Return [x, y] of the center of cell containing provided text 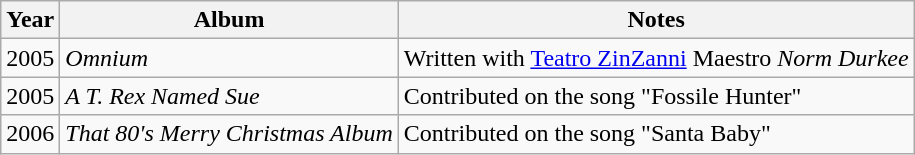
Contributed on the song "Fossile Hunter" [656, 96]
Written with Teatro ZinZanni Maestro Norm Durkee [656, 58]
Contributed on the song "Santa Baby" [656, 134]
A T. Rex Named Sue [229, 96]
Omnium [229, 58]
Notes [656, 20]
Album [229, 20]
Year [30, 20]
2006 [30, 134]
That 80's Merry Christmas Album [229, 134]
